Detect which cell encompasses the target text, then output its (X, Y) center coordinate. 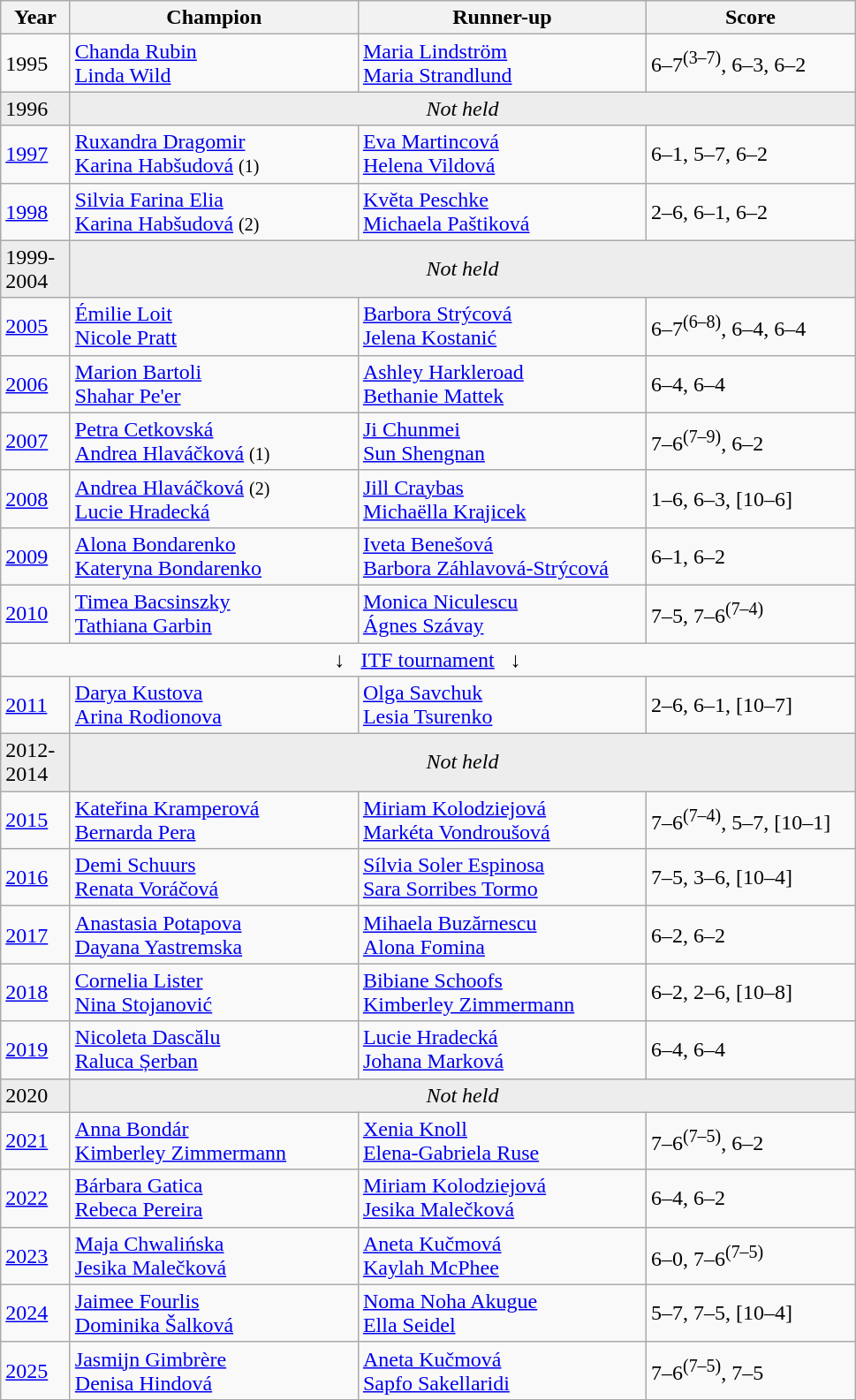
7–5, 7–6(7–4) (750, 613)
6–7(6–8), 6–4, 6–4 (750, 327)
Kateřina Kramperová Bernarda Pera (214, 820)
Aneta Kučmová Kaylah McPhee (502, 1256)
Champion (214, 18)
2022 (35, 1198)
2020 (35, 1095)
Jill Craybas Michaëlla Krajicek (502, 498)
2015 (35, 820)
Barbora Strýcová Jelena Kostanić (502, 327)
2023 (35, 1256)
6–2, 2–6, [10–8] (750, 993)
Mihaela Buzărnescu Alona Fomina (502, 935)
Eva Martincová Helena Vildová (502, 154)
Timea Bacsinszky Tathiana Garbin (214, 613)
Cornelia Lister Nina Stojanović (214, 993)
7–6(7–5), 7–5 (750, 1371)
Maja Chwalińska Jesika Malečková (214, 1256)
Lucie Hradecká Johana Marková (502, 1049)
Ashley Harkleroad Bethanie Mattek (502, 383)
1996 (35, 109)
2007 (35, 442)
Silvia Farina Elia Karina Habšudová (2) (214, 212)
Alona Bondarenko Kateryna Bondarenko (214, 556)
Iveta Benešová Barbora Záhlavová-Strýcová (502, 556)
Runner-up (502, 18)
7–6(7–5), 6–2 (750, 1141)
Xenia Knoll Elena-Gabriela Ruse (502, 1141)
2005 (35, 327)
Miriam Kolodziejová Jesika Malečková (502, 1198)
2021 (35, 1141)
Petra Cetkovská Andrea Hlaváčková (1) (214, 442)
Ruxandra Dragomir Karina Habšudová (1) (214, 154)
2008 (35, 498)
1999- 2004 (35, 269)
2017 (35, 935)
2010 (35, 613)
Marion Bartoli Shahar Pe'er (214, 383)
1–6, 6–3, [10–6] (750, 498)
Nicoleta Dascălu Raluca Șerban (214, 1049)
Year (35, 18)
2011 (35, 705)
2024 (35, 1313)
6–0, 7–6(7–5) (750, 1256)
Monica Niculescu Ágnes Szávay (502, 613)
Score (750, 18)
Anna Bondár Kimberley Zimmermann (214, 1141)
Aneta Kučmová Sapfo Sakellaridi (502, 1371)
↓ ITF tournament ↓ (428, 660)
Bárbara Gatica Rebeca Pereira (214, 1198)
2012- 2014 (35, 763)
2018 (35, 993)
6–1, 5–7, 6–2 (750, 154)
Bibiane Schoofs Kimberley Zimmermann (502, 993)
Chanda Rubin Linda Wild (214, 64)
2009 (35, 556)
Demi Schuurs Renata Voráčová (214, 878)
Květa Peschke Michaela Paštiková (502, 212)
Darya Kustova Arina Rodionova (214, 705)
Andrea Hlaváčková (2) Lucie Hradecká (214, 498)
1995 (35, 64)
7–6(7–9), 6–2 (750, 442)
Anastasia Potapova Dayana Yastremska (214, 935)
2025 (35, 1371)
1998 (35, 212)
2016 (35, 878)
7–5, 3–6, [10–4] (750, 878)
2006 (35, 383)
2–6, 6–1, [10–7] (750, 705)
Sílvia Soler Espinosa Sara Sorribes Tormo (502, 878)
Émilie Loit Nicole Pratt (214, 327)
Maria Lindström Maria Strandlund (502, 64)
2019 (35, 1049)
6–7(3–7), 6–3, 6–2 (750, 64)
6–4, 6–2 (750, 1198)
Noma Noha Akugue Ella Seidel (502, 1313)
5–7, 7–5, [10–4] (750, 1313)
6–1, 6–2 (750, 556)
2–6, 6–1, 6–2 (750, 212)
Jaimee Fourlis Dominika Šalková (214, 1313)
Olga Savchuk Lesia Tsurenko (502, 705)
1997 (35, 154)
6–2, 6–2 (750, 935)
Jasmijn Gimbrère Denisa Hindová (214, 1371)
Miriam Kolodziejová Markéta Vondroušová (502, 820)
Ji Chunmei Sun Shengnan (502, 442)
7–6(7–4), 5–7, [10–1] (750, 820)
